Find where the given text appears and provide that cell's center as (X, Y) coordinate. 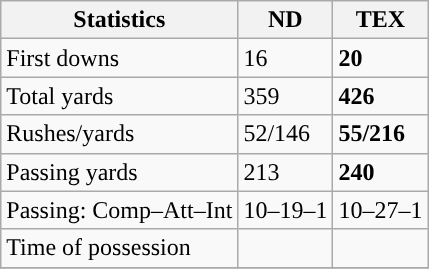
Passing: Comp–Att–Int (120, 210)
Time of possession (120, 248)
TEX (380, 20)
10–19–1 (286, 210)
Passing yards (120, 172)
55/216 (380, 134)
426 (380, 96)
First downs (120, 58)
240 (380, 172)
Statistics (120, 20)
ND (286, 20)
20 (380, 58)
Total yards (120, 96)
52/146 (286, 134)
16 (286, 58)
10–27–1 (380, 210)
359 (286, 96)
213 (286, 172)
Rushes/yards (120, 134)
